Provide the (X, Y) coordinate of the cell's center where the given text is located.  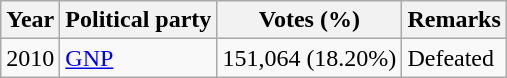
Votes (%) (310, 20)
Political party (138, 20)
2010 (30, 58)
Defeated (454, 58)
Remarks (454, 20)
Year (30, 20)
151,064 (18.20%) (310, 58)
GNP (138, 58)
